Capture the cell that displays the provided text and extract its (x, y) central coordinate. 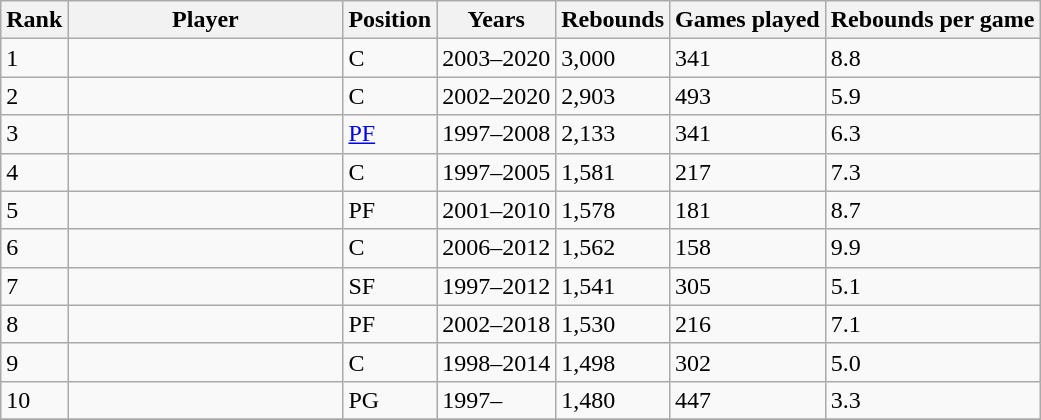
3 (34, 134)
2001–2010 (496, 210)
493 (748, 96)
2006–2012 (496, 248)
302 (748, 362)
8 (34, 324)
1,578 (613, 210)
5.0 (932, 362)
7.3 (932, 172)
305 (748, 286)
Games played (748, 20)
3,000 (613, 58)
4 (34, 172)
5.1 (932, 286)
1,562 (613, 248)
Position (390, 20)
1,480 (613, 400)
9.9 (932, 248)
Rebounds (613, 20)
9 (34, 362)
2003–2020 (496, 58)
1,581 (613, 172)
1997–2008 (496, 134)
2,903 (613, 96)
7.1 (932, 324)
1997– (496, 400)
8.8 (932, 58)
Rank (34, 20)
10 (34, 400)
8.7 (932, 210)
1,498 (613, 362)
2 (34, 96)
SF (390, 286)
447 (748, 400)
6 (34, 248)
2,133 (613, 134)
Years (496, 20)
1997–2005 (496, 172)
1998–2014 (496, 362)
1 (34, 58)
7 (34, 286)
1,541 (613, 286)
217 (748, 172)
1,530 (613, 324)
158 (748, 248)
1997–2012 (496, 286)
216 (748, 324)
5.9 (932, 96)
PG (390, 400)
3.3 (932, 400)
181 (748, 210)
Player (206, 20)
Rebounds per game (932, 20)
6.3 (932, 134)
2002–2020 (496, 96)
5 (34, 210)
2002–2018 (496, 324)
